Provide the [X, Y] coordinate of the cell's center where the given text is located.  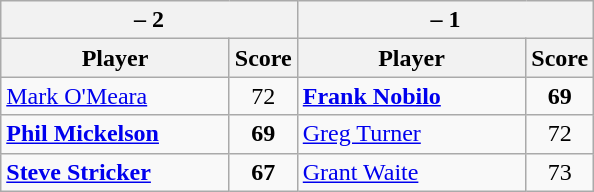
Mark O'Meara [116, 96]
Phil Mickelson [116, 134]
Frank Nobilo [412, 96]
Grant Waite [412, 172]
Steve Stricker [116, 172]
– 2 [150, 20]
73 [560, 172]
67 [263, 172]
– 1 [446, 20]
Greg Turner [412, 134]
